Locate the cell with the specified text and output its (x, y) center coordinate. 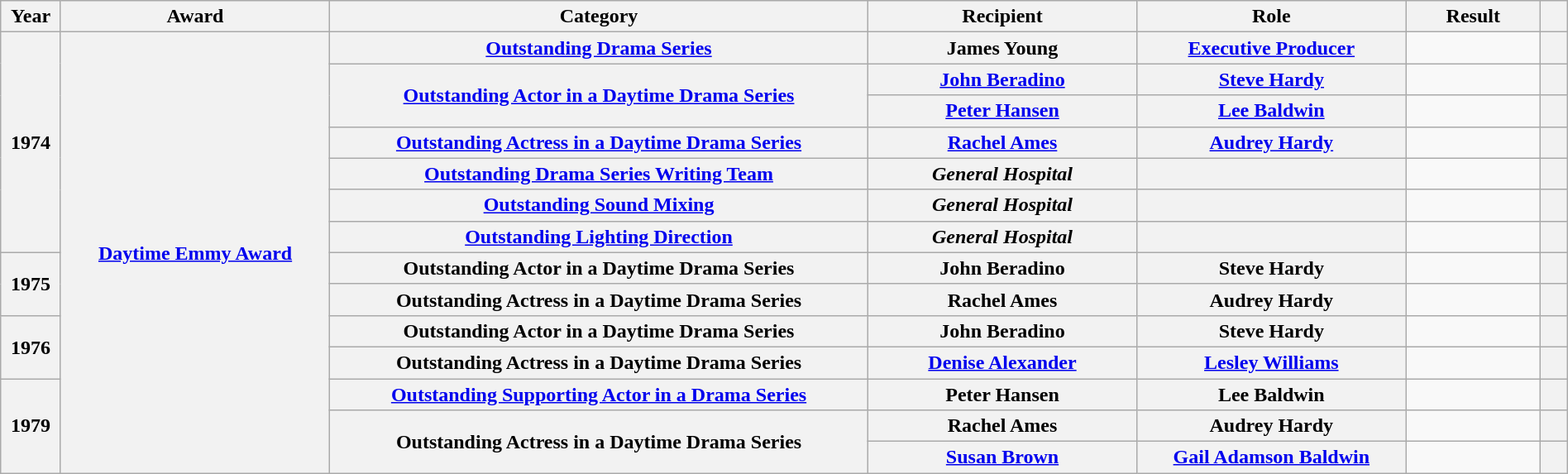
Recipient (1002, 17)
Daytime Emmy Award (195, 253)
Role (1272, 17)
Executive Producer (1272, 48)
1975 (31, 284)
James Young (1002, 48)
Denise Alexander (1002, 362)
Gail Adamson Baldwin (1272, 457)
Outstanding Drama Series (599, 48)
1979 (31, 426)
Outstanding Supporting Actor in a Drama Series (599, 395)
Category (599, 17)
Outstanding Lighting Direction (599, 237)
Susan Brown (1002, 457)
1974 (31, 142)
Result (1474, 17)
Award (195, 17)
Lesley Williams (1272, 362)
Outstanding Drama Series Writing Team (599, 174)
Outstanding Sound Mixing (599, 205)
1976 (31, 347)
Year (31, 17)
